Scan for the cell matching the given text and deliver its [X, Y] coordinate at center. 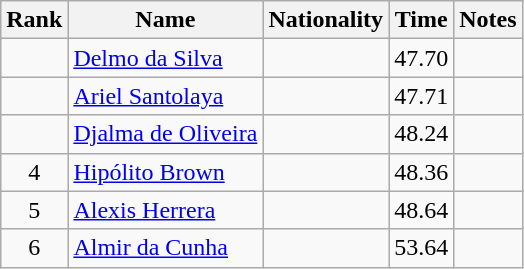
53.64 [422, 248]
47.70 [422, 58]
Delmo da Silva [166, 58]
48.36 [422, 172]
Name [166, 20]
Time [422, 20]
4 [34, 172]
Alexis Herrera [166, 210]
Hipólito Brown [166, 172]
47.71 [422, 96]
48.24 [422, 134]
Ariel Santolaya [166, 96]
48.64 [422, 210]
Rank [34, 20]
Djalma de Oliveira [166, 134]
Notes [488, 20]
5 [34, 210]
6 [34, 248]
Almir da Cunha [166, 248]
Nationality [326, 20]
